Scan for the cell matching the given text and deliver its (x, y) coordinate at center. 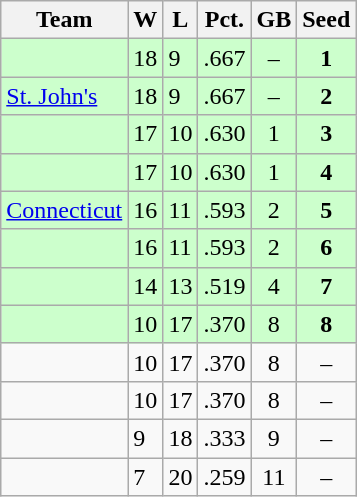
GB (274, 20)
Connecticut (64, 210)
Team (64, 20)
.333 (224, 438)
W (146, 20)
5 (326, 210)
Seed (326, 20)
20 (180, 477)
St. John's (64, 96)
6 (326, 248)
L (180, 20)
13 (180, 286)
14 (146, 286)
.259 (224, 477)
.519 (224, 286)
3 (326, 134)
Pct. (224, 20)
